Provide the [X, Y] coordinate of the cell's center where the given text is located.  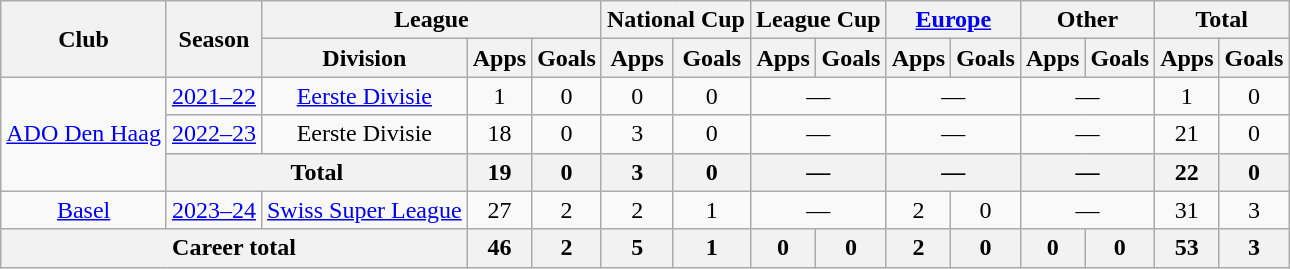
53 [1187, 248]
2023–24 [214, 210]
46 [499, 248]
5 [637, 248]
National Cup [676, 20]
21 [1187, 134]
ADO Den Haag [84, 134]
League [431, 20]
2022–23 [214, 134]
31 [1187, 210]
Europe [953, 20]
Career total [234, 248]
League Cup [818, 20]
Division [364, 58]
Other [1087, 20]
Club [84, 39]
27 [499, 210]
2021–22 [214, 96]
Basel [84, 210]
18 [499, 134]
Season [214, 39]
22 [1187, 172]
Swiss Super League [364, 210]
19 [499, 172]
